Detect which cell encompasses the target text, then output its [x, y] center coordinate. 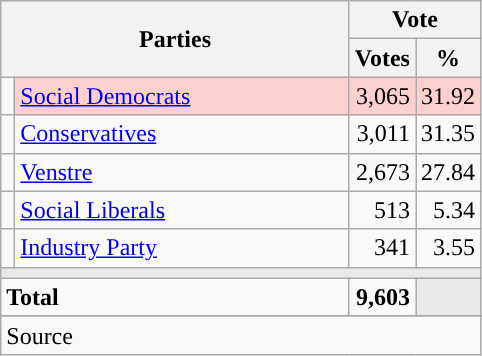
Conservatives [182, 134]
27.84 [448, 172]
31.92 [448, 96]
Venstre [182, 172]
% [448, 58]
2,673 [382, 172]
3,065 [382, 96]
9,603 [382, 297]
31.35 [448, 134]
513 [382, 210]
Total [176, 297]
3,011 [382, 134]
Social Liberals [182, 210]
3.55 [448, 248]
Votes [382, 58]
Industry Party [182, 248]
Vote [414, 20]
Parties [176, 39]
341 [382, 248]
5.34 [448, 210]
Source [241, 335]
Social Democrats [182, 96]
